Return [X, Y] of the center of cell containing provided text 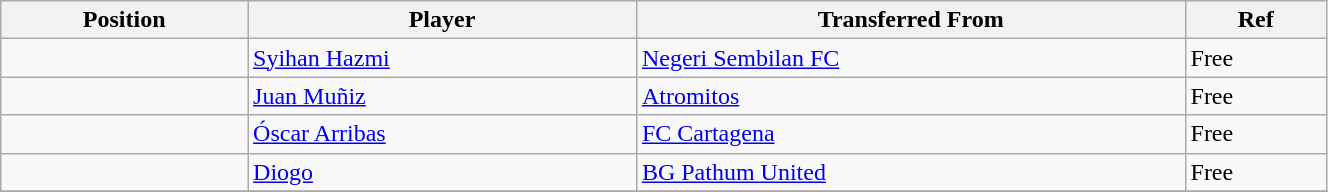
FC Cartagena [910, 134]
Transferred From [910, 20]
Atromitos [910, 96]
Negeri Sembilan FC [910, 58]
Ref [1256, 20]
BG Pathum United [910, 172]
Player [442, 20]
Óscar Arribas [442, 134]
Diogo [442, 172]
Position [124, 20]
Juan Muñiz [442, 96]
Syihan Hazmi [442, 58]
